Extract the [x, y] coordinate from the center of the cell holding the provided text.  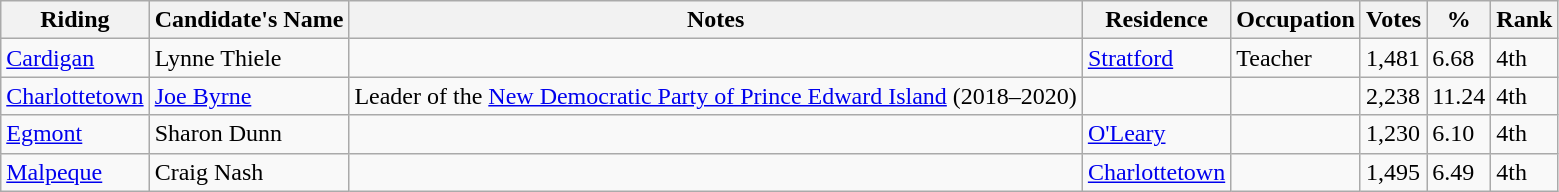
Lynne Thiele [249, 58]
Egmont [75, 134]
Cardigan [75, 58]
Notes [716, 20]
Occupation [1296, 20]
Malpeque [75, 172]
1,495 [1393, 172]
1,230 [1393, 134]
Residence [1156, 20]
Riding [75, 20]
Leader of the New Democratic Party of Prince Edward Island (2018–2020) [716, 96]
Votes [1393, 20]
Craig Nash [249, 172]
6.49 [1459, 172]
2,238 [1393, 96]
Rank [1524, 20]
1,481 [1393, 58]
Joe Byrne [249, 96]
Stratford [1156, 58]
% [1459, 20]
6.10 [1459, 134]
Sharon Dunn [249, 134]
11.24 [1459, 96]
O'Leary [1156, 134]
6.68 [1459, 58]
Teacher [1296, 58]
Candidate's Name [249, 20]
